Pinpoint the cell where the given text exists, returning its (x, y) midpoint coordinate. 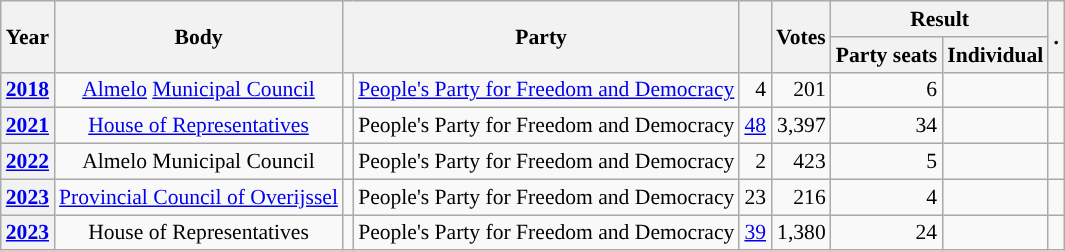
34 (886, 126)
2 (755, 162)
Year (28, 36)
2018 (28, 90)
2021 (28, 126)
24 (886, 233)
201 (801, 90)
3,397 (801, 126)
5 (886, 162)
216 (801, 197)
2022 (28, 162)
423 (801, 162)
Party seats (886, 55)
Body (198, 36)
Provincial Council of Overijssel (198, 197)
. (1056, 36)
6 (886, 90)
23 (755, 197)
Votes (801, 36)
48 (755, 126)
1,380 (801, 233)
Result (940, 19)
Individual (995, 55)
Party (541, 36)
39 (755, 233)
